Determine the [X, Y] coordinate at the center of the cell enclosing the given text.  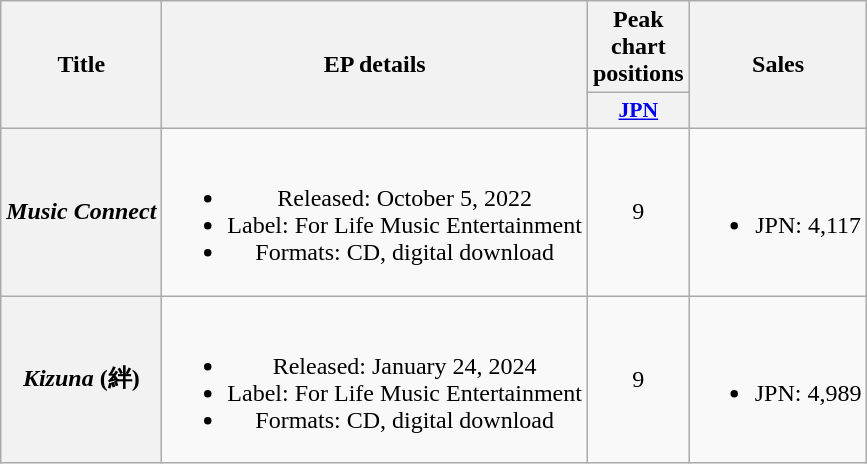
Released: October 5, 2022Label: For Life Music EntertainmentFormats: CD, digital download [375, 212]
Music Connect [82, 212]
JPN: 4,989 [778, 380]
Sales [778, 65]
Peak chart positions [638, 47]
Released: January 24, 2024Label: For Life Music EntertainmentFormats: CD, digital download [375, 380]
EP details [375, 65]
Title [82, 65]
JPN [638, 111]
Kizuna (絆) [82, 380]
JPN: 4,117 [778, 212]
